Capture the cell that displays the provided text and extract its (x, y) central coordinate. 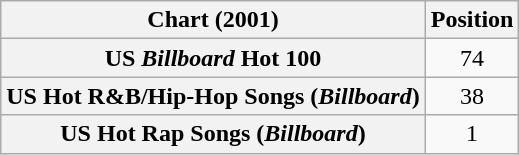
38 (472, 96)
US Hot Rap Songs (Billboard) (213, 134)
US Billboard Hot 100 (213, 58)
1 (472, 134)
74 (472, 58)
US Hot R&B/Hip-Hop Songs (Billboard) (213, 96)
Chart (2001) (213, 20)
Position (472, 20)
